Extract the (X, Y) coordinate from the center of the cell holding the provided text.  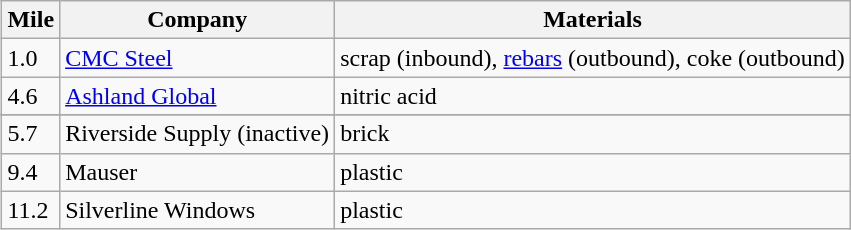
11.2 (31, 210)
nitric acid (593, 96)
5.7 (31, 134)
Ashland Global (198, 96)
1.0 (31, 58)
Mauser (198, 172)
Company (198, 20)
brick (593, 134)
Silverline Windows (198, 210)
Riverside Supply (inactive) (198, 134)
Mile (31, 20)
CMC Steel (198, 58)
Materials (593, 20)
9.4 (31, 172)
scrap (inbound), rebars (outbound), coke (outbound) (593, 58)
4.6 (31, 96)
